Return the (X, Y) coordinate for the center point of the cell that contains the specified text.  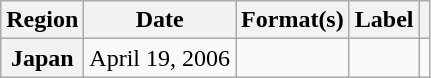
Date (160, 20)
April 19, 2006 (160, 58)
Region (42, 20)
Japan (42, 58)
Label (384, 20)
Format(s) (293, 20)
